From the cell containing the given text, extract its center point as [X, Y] coordinate. 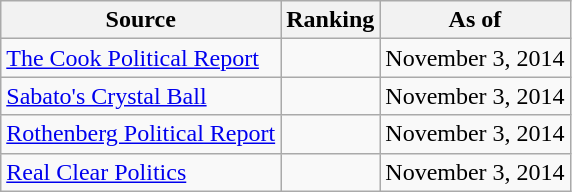
Source [141, 20]
Ranking [330, 20]
Rothenberg Political Report [141, 134]
Real Clear Politics [141, 172]
Sabato's Crystal Ball [141, 96]
As of [475, 20]
The Cook Political Report [141, 58]
